Extract the (x, y) coordinate from the center of the cell holding the provided text.  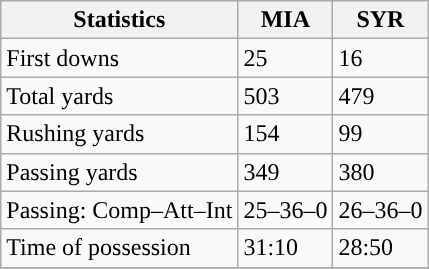
28:50 (380, 248)
Total yards (120, 96)
154 (286, 134)
25–36–0 (286, 210)
MIA (286, 20)
25 (286, 58)
Rushing yards (120, 134)
First downs (120, 58)
479 (380, 96)
16 (380, 58)
503 (286, 96)
Time of possession (120, 248)
Statistics (120, 20)
Passing: Comp–Att–Int (120, 210)
SYR (380, 20)
99 (380, 134)
31:10 (286, 248)
Passing yards (120, 172)
349 (286, 172)
380 (380, 172)
26–36–0 (380, 210)
